Determine the (x, y) coordinate at the center of the cell enclosing the given text.  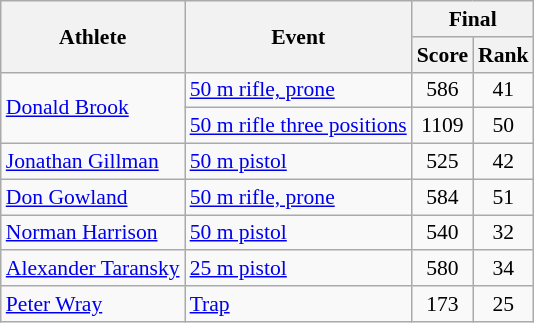
Score (442, 55)
586 (442, 90)
Norman Harrison (93, 233)
1109 (442, 126)
525 (442, 162)
Athlete (93, 36)
Trap (298, 304)
25 (504, 304)
Jonathan Gillman (93, 162)
51 (504, 197)
50 m rifle three positions (298, 126)
41 (504, 90)
32 (504, 233)
50 (504, 126)
Event (298, 36)
173 (442, 304)
42 (504, 162)
Donald Brook (93, 108)
Final (473, 19)
Alexander Taransky (93, 269)
34 (504, 269)
540 (442, 233)
584 (442, 197)
580 (442, 269)
Don Gowland (93, 197)
Rank (504, 55)
25 m pistol (298, 269)
Peter Wray (93, 304)
